Return [x, y] of the center of cell containing provided text 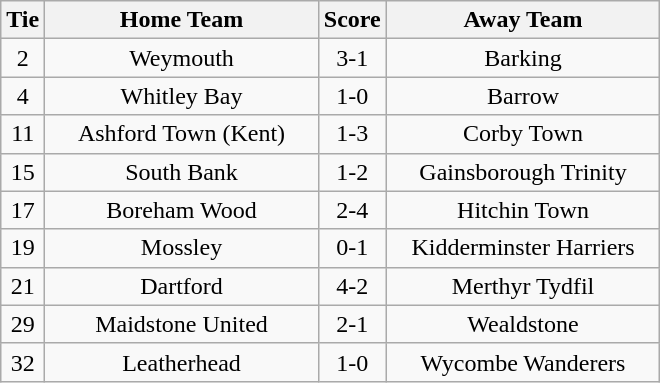
3-1 [352, 58]
Mossley [182, 248]
Ashford Town (Kent) [182, 134]
11 [23, 134]
2-4 [352, 210]
1-3 [352, 134]
Maidstone United [182, 324]
21 [23, 286]
Score [352, 20]
Barking [523, 58]
Merthyr Tydfil [523, 286]
4-2 [352, 286]
Home Team [182, 20]
Hitchin Town [523, 210]
19 [23, 248]
Barrow [523, 96]
0-1 [352, 248]
15 [23, 172]
South Bank [182, 172]
Boreham Wood [182, 210]
29 [23, 324]
2 [23, 58]
Corby Town [523, 134]
Weymouth [182, 58]
Kidderminster Harriers [523, 248]
Gainsborough Trinity [523, 172]
Away Team [523, 20]
2-1 [352, 324]
Wealdstone [523, 324]
Tie [23, 20]
Leatherhead [182, 362]
1-2 [352, 172]
4 [23, 96]
Wycombe Wanderers [523, 362]
Dartford [182, 286]
17 [23, 210]
Whitley Bay [182, 96]
32 [23, 362]
